Scan for the cell matching the given text and deliver its [x, y] coordinate at center. 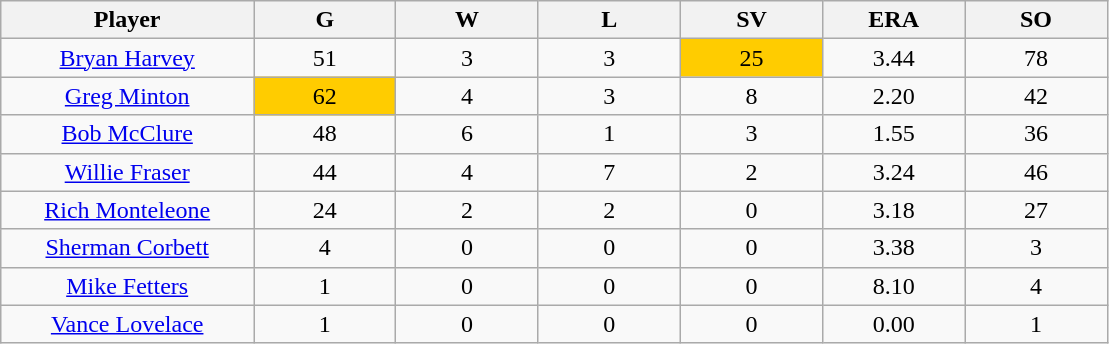
36 [1036, 134]
8 [751, 96]
L [609, 20]
6 [467, 134]
62 [325, 96]
Sherman Corbett [128, 248]
G [325, 20]
7 [609, 172]
Willie Fraser [128, 172]
78 [1036, 58]
Greg Minton [128, 96]
ERA [894, 20]
42 [1036, 96]
2.20 [894, 96]
Player [128, 20]
0.00 [894, 324]
44 [325, 172]
Bob McClure [128, 134]
46 [1036, 172]
Vance Lovelace [128, 324]
SO [1036, 20]
48 [325, 134]
27 [1036, 210]
SV [751, 20]
Mike Fetters [128, 286]
51 [325, 58]
24 [325, 210]
1.55 [894, 134]
Bryan Harvey [128, 58]
8.10 [894, 286]
25 [751, 58]
3.18 [894, 210]
3.24 [894, 172]
3.44 [894, 58]
W [467, 20]
Rich Monteleone [128, 210]
3.38 [894, 248]
